Determine the (X, Y) coordinate at the center of the cell enclosing the given text.  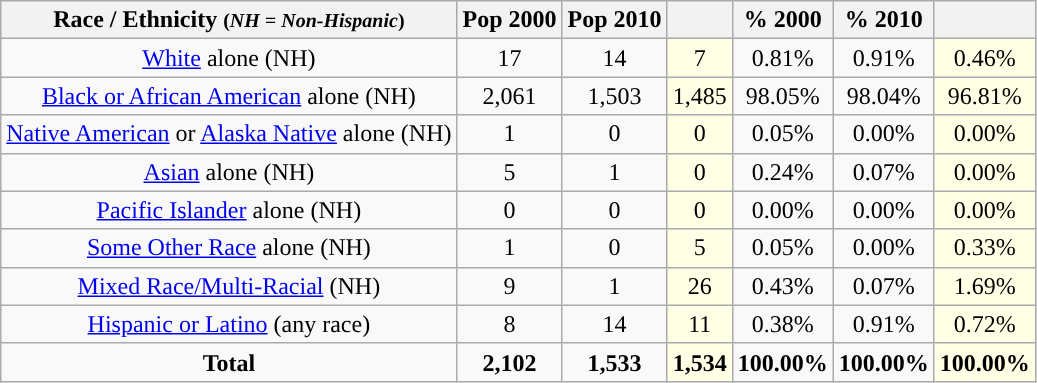
White alone (NH) (229, 58)
Pop 2000 (510, 20)
11 (700, 324)
96.81% (984, 96)
98.05% (782, 96)
Pacific Islander alone (NH) (229, 210)
Asian alone (NH) (229, 172)
0.38% (782, 324)
0.24% (782, 172)
1,534 (700, 362)
9 (510, 286)
Total (229, 362)
26 (700, 286)
Some Other Race alone (NH) (229, 248)
1,533 (614, 362)
1,485 (700, 96)
2,102 (510, 362)
% 2000 (782, 20)
Black or African American alone (NH) (229, 96)
1.69% (984, 286)
0.81% (782, 58)
Pop 2010 (614, 20)
Mixed Race/Multi-Racial (NH) (229, 286)
2,061 (510, 96)
Hispanic or Latino (any race) (229, 324)
7 (700, 58)
1,503 (614, 96)
0.72% (984, 324)
17 (510, 58)
Race / Ethnicity (NH = Non-Hispanic) (229, 20)
Native American or Alaska Native alone (NH) (229, 134)
0.43% (782, 286)
98.04% (884, 96)
% 2010 (884, 20)
0.33% (984, 248)
8 (510, 324)
0.46% (984, 58)
